Pinpoint the cell where the given text exists, returning its [x, y] midpoint coordinate. 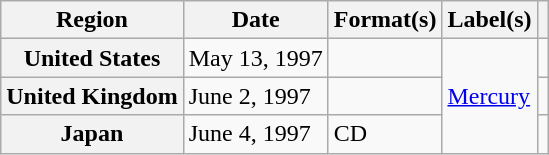
June 2, 1997 [256, 96]
Date [256, 20]
June 4, 1997 [256, 134]
Region [92, 20]
Japan [92, 134]
May 13, 1997 [256, 58]
United States [92, 58]
Label(s) [490, 20]
Mercury [490, 96]
CD [385, 134]
United Kingdom [92, 96]
Format(s) [385, 20]
